Scan for the cell matching the given text and deliver its (x, y) coordinate at center. 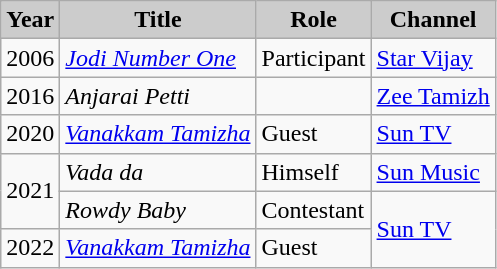
Vada da (158, 172)
Participant (314, 58)
Contestant (314, 210)
Star Vijay (433, 58)
Zee Tamizh (433, 96)
Himself (314, 172)
2022 (30, 248)
2006 (30, 58)
2016 (30, 96)
2020 (30, 134)
Rowdy Baby (158, 210)
Sun Music (433, 172)
Jodi Number One (158, 58)
Title (158, 20)
Role (314, 20)
2021 (30, 191)
Anjarai Petti (158, 96)
Channel (433, 20)
Year (30, 20)
